Locate the cell with the specified text and output its (X, Y) center coordinate. 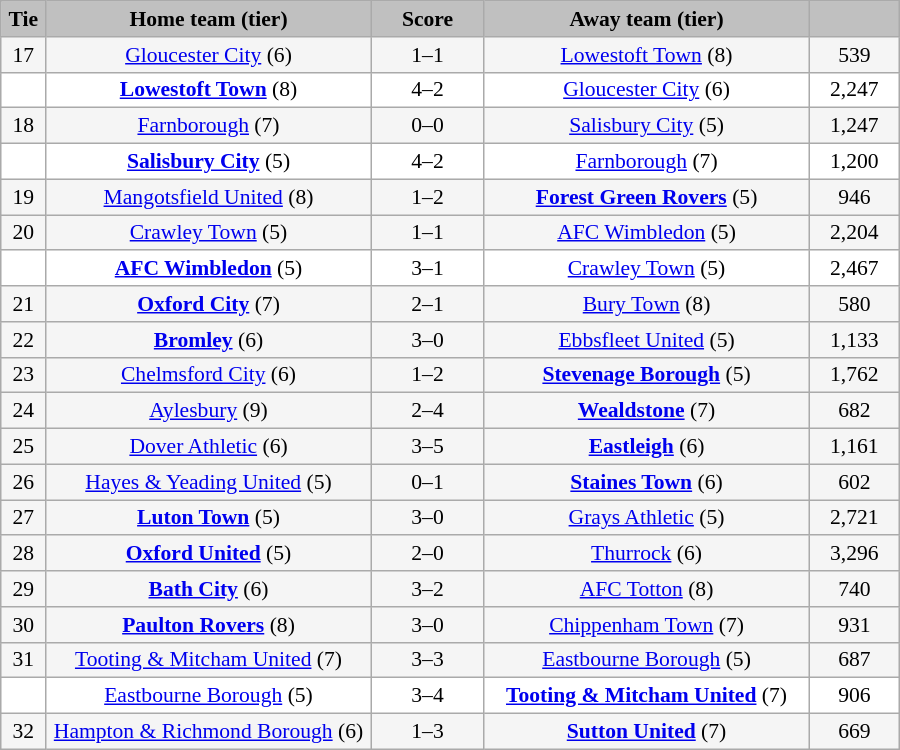
669 (854, 732)
2,467 (854, 269)
Forest Green Rovers (5) (647, 197)
Paulton Rovers (8) (209, 625)
20 (24, 233)
Chelmsford City (6) (209, 375)
Mangotsfield United (8) (209, 197)
30 (24, 625)
31 (24, 660)
1,247 (854, 126)
931 (854, 625)
3–4 (427, 696)
Away team (tier) (647, 19)
Oxford United (5) (209, 554)
2,247 (854, 90)
Bath City (6) (209, 589)
Stevenage Borough (5) (647, 375)
Ebbsfleet United (5) (647, 340)
3–5 (427, 447)
24 (24, 411)
Grays Athletic (5) (647, 518)
17 (24, 55)
Eastleigh (6) (647, 447)
29 (24, 589)
3–1 (427, 269)
1,762 (854, 375)
AFC Totton (8) (647, 589)
28 (24, 554)
Home team (tier) (209, 19)
Hayes & Yeading United (5) (209, 482)
946 (854, 197)
Wealdstone (7) (647, 411)
1–3 (427, 732)
2,721 (854, 518)
19 (24, 197)
682 (854, 411)
26 (24, 482)
3–2 (427, 589)
0–1 (427, 482)
Thurrock (6) (647, 554)
1,200 (854, 162)
Tie (24, 19)
25 (24, 447)
Luton Town (5) (209, 518)
1,161 (854, 447)
2–4 (427, 411)
Hampton & Richmond Borough (6) (209, 732)
1,133 (854, 340)
Oxford City (7) (209, 304)
2–0 (427, 554)
22 (24, 340)
539 (854, 55)
2–1 (427, 304)
Sutton United (7) (647, 732)
687 (854, 660)
23 (24, 375)
32 (24, 732)
2,204 (854, 233)
Dover Athletic (6) (209, 447)
Aylesbury (9) (209, 411)
Bury Town (8) (647, 304)
18 (24, 126)
Bromley (6) (209, 340)
Staines Town (6) (647, 482)
906 (854, 696)
Chippenham Town (7) (647, 625)
602 (854, 482)
3,296 (854, 554)
Score (427, 19)
740 (854, 589)
27 (24, 518)
21 (24, 304)
3–3 (427, 660)
580 (854, 304)
0–0 (427, 126)
